For the text-containing cell, return its midpoint in (X, Y) coordinate format. 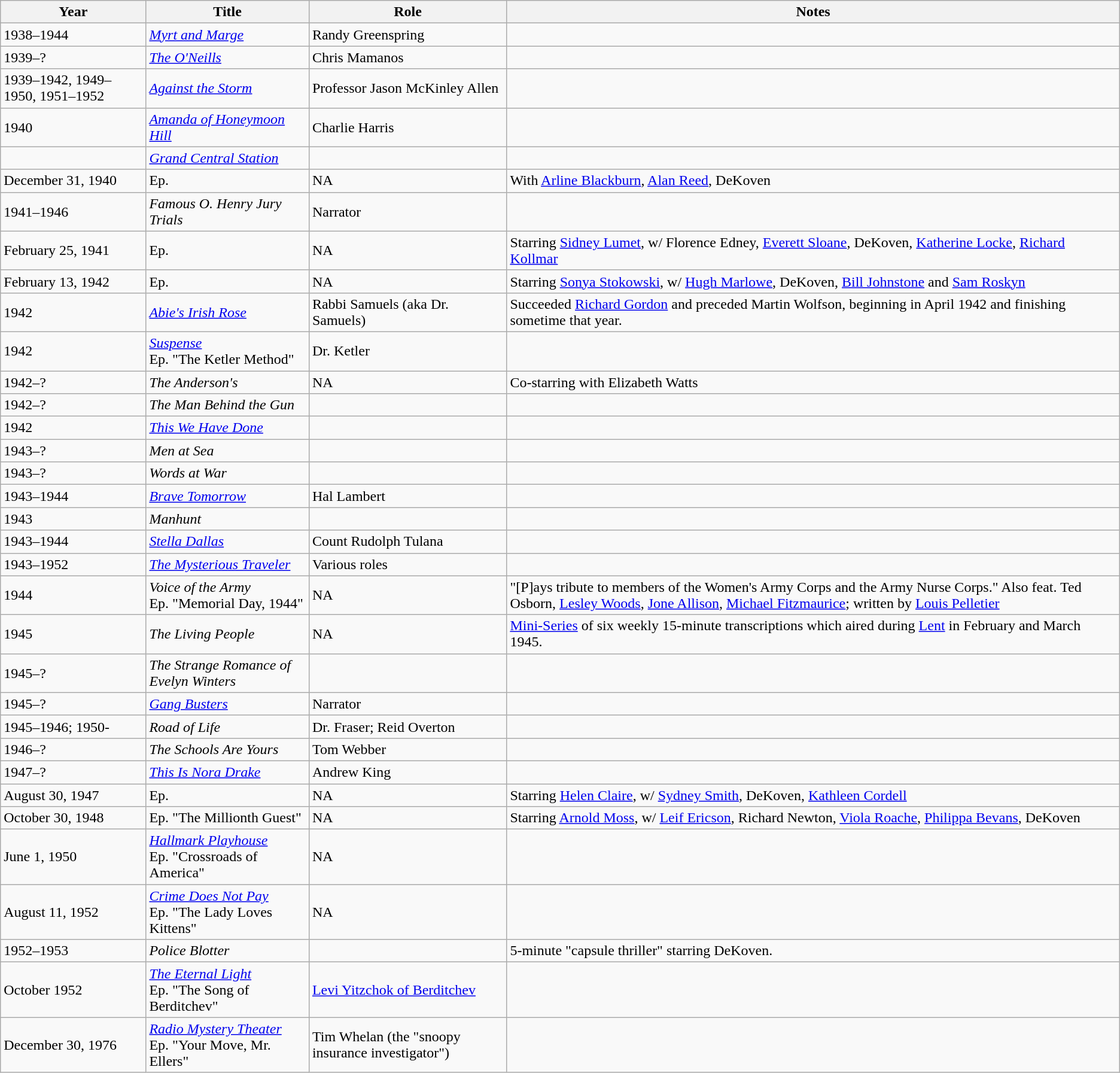
Police Blotter (227, 951)
Against the Storm (227, 89)
Men at Sea (227, 451)
1940 (73, 127)
Gang Busters (227, 704)
With Arline Blackburn, Alan Reed, DeKoven (813, 181)
Year (73, 12)
Starring Arnold Moss, w/ Leif Ericson, Richard Newton, Viola Roache, Philippa Bevans, DeKoven (813, 818)
Manhunt (227, 519)
The Man Behind the Gun (227, 405)
The Schools Are Yours (227, 749)
This We Have Done (227, 428)
The Mysterious Traveler (227, 564)
Title (227, 12)
1952–1953 (73, 951)
The Living People (227, 634)
1945–1946; 1950- (73, 727)
Starring Sonya Stokowski, w/ Hugh Marlowe, DeKoven, Bill Johnstone and Sam Roskyn (813, 281)
Notes (813, 12)
The Eternal LightEp. "The Song of Berditchev" (227, 990)
Co-starring with Elizabeth Watts (813, 382)
Words at War (227, 473)
Ep. "The Millionth Guest" (227, 818)
Role (407, 12)
Tim Whelan (the "snoopy insurance investigator") (407, 1045)
Randy Greenspring (407, 35)
Various roles (407, 564)
February 25, 1941 (73, 250)
Stella Dallas (227, 542)
Abie's Irish Rose (227, 312)
June 1, 1950 (73, 857)
August 30, 1947 (73, 795)
Amanda of Honeymoon Hill (227, 127)
Dr. Fraser; Reid Overton (407, 727)
December 30, 1976 (73, 1045)
1938–1944 (73, 35)
1947–? (73, 772)
Hallmark PlayhouseEp. "Crossroads of America" (227, 857)
1946–? (73, 749)
October 30, 1948 (73, 818)
Mini-Series of six weekly 15-minute transcriptions which aired during Lent in February and March 1945. (813, 634)
Myrt and Marge (227, 35)
This Is Nora Drake (227, 772)
December 31, 1940 (73, 181)
Dr. Ketler (407, 351)
Starring Sidney Lumet, w/ Florence Edney, Everett Sloane, DeKoven, Katherine Locke, Richard Kollmar (813, 250)
Levi Yitzchok of Berditchev (407, 990)
1939–1942, 1949–1950, 1951–1952 (73, 89)
1941–1946 (73, 212)
Road of Life (227, 727)
Chris Mamanos (407, 57)
Tom Webber (407, 749)
Starring Helen Claire, w/ Sydney Smith, DeKoven, Kathleen Cordell (813, 795)
The Strange Romance of Evelyn Winters (227, 673)
Andrew King (407, 772)
Crime Does Not PayEp. "The Lady Loves Kittens" (227, 912)
1943 (73, 519)
Grand Central Station (227, 158)
1944 (73, 595)
Count Rudolph Tulana (407, 542)
Brave Tomorrow (227, 496)
Charlie Harris (407, 127)
October 1952 (73, 990)
August 11, 1952 (73, 912)
The O'Neills (227, 57)
Hal Lambert (407, 496)
Professor Jason McKinley Allen (407, 89)
Radio Mystery TheaterEp. "Your Move, Mr. Ellers" (227, 1045)
Voice of the ArmyEp. "Memorial Day, 1944" (227, 595)
1943–1952 (73, 564)
1945 (73, 634)
Famous O. Henry Jury Trials (227, 212)
Rabbi Samuels (aka Dr. Samuels) (407, 312)
SuspenseEp. "The Ketler Method" (227, 351)
The Anderson's (227, 382)
Succeeded Richard Gordon and preceded Martin Wolfson, beginning in April 1942 and finishing sometime that year. (813, 312)
February 13, 1942 (73, 281)
1939–? (73, 57)
5-minute "capsule thriller" starring DeKoven. (813, 951)
